Scan for the cell matching the given text and deliver its (x, y) coordinate at center. 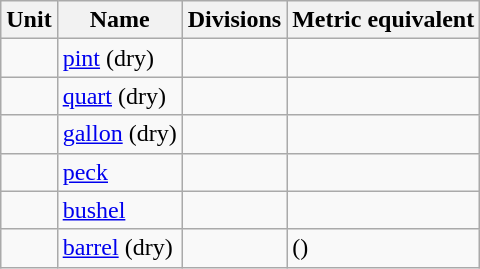
Metric equivalent (384, 20)
bushel (120, 210)
barrel (dry) (120, 248)
quart (dry) (120, 96)
Name (120, 20)
pint (dry) (120, 58)
peck (120, 172)
Unit (29, 20)
Divisions (234, 20)
() (384, 248)
gallon (dry) (120, 134)
